Locate the cell with the specified text and output its (X, Y) center coordinate. 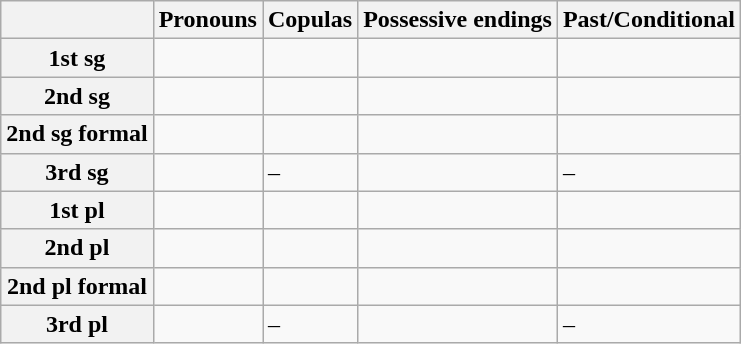
3rd sg (77, 172)
1st pl (77, 210)
2nd sg formal (77, 134)
Possessive endings (458, 20)
Past/Conditional (648, 20)
3rd pl (77, 324)
2nd sg (77, 96)
2nd pl (77, 248)
Copulas (310, 20)
Pronouns (208, 20)
2nd pl formal (77, 286)
1st sg (77, 58)
